Scan for the cell matching the given text and deliver its [x, y] coordinate at center. 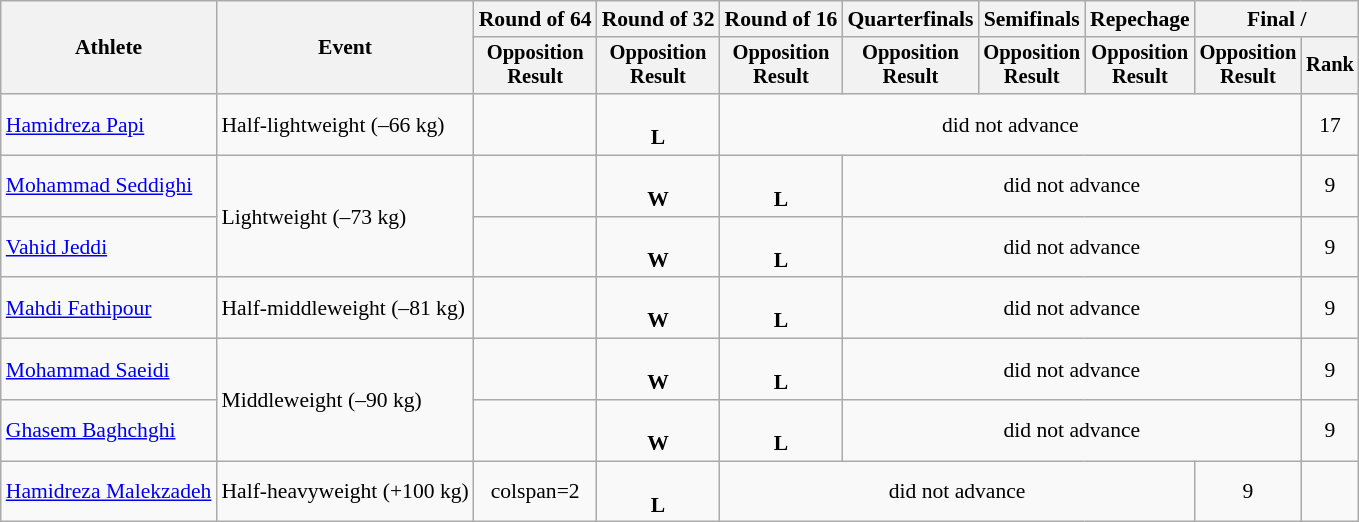
Semifinals [1032, 19]
Final / [1277, 19]
Round of 32 [658, 19]
Repechage [1140, 19]
Hamidreza Malekzadeh [109, 492]
Lightweight (–73 kg) [344, 217]
Hamidreza Papi [109, 124]
colspan=2 [536, 492]
Half-heavyweight (+100 kg) [344, 492]
Athlete [109, 48]
Middleweight (–90 kg) [344, 400]
17 [1330, 124]
Half-middleweight (–81 kg) [344, 308]
Round of 16 [780, 19]
Half-lightweight (–66 kg) [344, 124]
Ghasem Baghchghi [109, 430]
Mohammad Seddighi [109, 186]
Round of 64 [536, 19]
Rank [1330, 66]
Mohammad Saeidi [109, 370]
Vahid Jeddi [109, 248]
Quarterfinals [910, 19]
Mahdi Fathipour [109, 308]
Event [344, 48]
